Determine the [X, Y] coordinate at the center of the cell enclosing the given text.  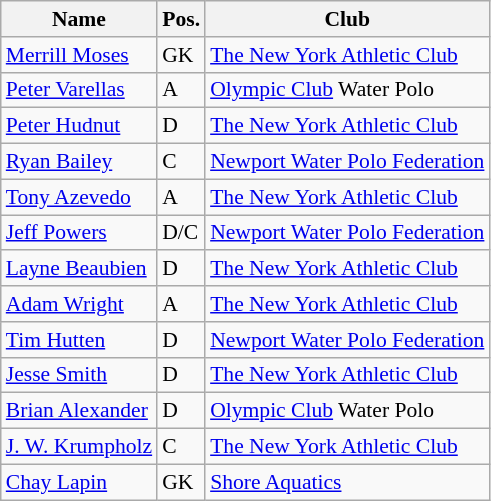
Name [79, 19]
Ryan Bailey [79, 162]
Jeff Powers [79, 233]
Tony Azevedo [79, 197]
Jesse Smith [79, 375]
Peter Varellas [79, 90]
Adam Wright [79, 304]
J. W. Krumpholz [79, 447]
Merrill Moses [79, 55]
Chay Lapin [79, 482]
D/C [181, 233]
Club [347, 19]
Brian Alexander [79, 411]
Pos. [181, 19]
Shore Aquatics [347, 482]
Layne Beaubien [79, 269]
Peter Hudnut [79, 126]
Tim Hutten [79, 340]
